Pinpoint the cell where the given text exists, returning its [x, y] midpoint coordinate. 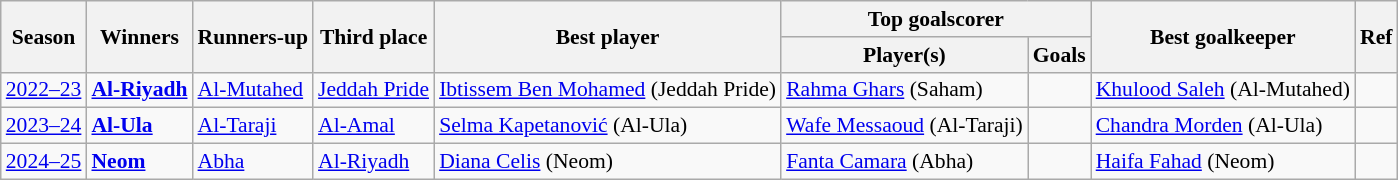
2024–25 [44, 162]
Khulood Saleh (Al-Mutahed) [1223, 90]
Season [44, 36]
Third place [374, 36]
Best player [608, 36]
Wafe Messaoud (Al-Taraji) [904, 126]
Neom [139, 162]
Selma Kapetanović (Al-Ula) [608, 126]
Runners-up [253, 36]
Rahma Ghars (Saham) [904, 90]
Best goalkeeper [1223, 36]
2023–24 [44, 126]
Diana Celis (Neom) [608, 162]
Goals [1060, 55]
Al-Taraji [253, 126]
Winners [139, 36]
Chandra Morden (Al-Ula) [1223, 126]
2022–23 [44, 90]
Jeddah Pride [374, 90]
Al-Ula [139, 126]
Al-Mutahed [253, 90]
Ibtissem Ben Mohamed (Jeddah Pride) [608, 90]
Fanta Camara (Abha) [904, 162]
Ref [1376, 36]
Haifa Fahad (Neom) [1223, 162]
Abha [253, 162]
Player(s) [904, 55]
Al-Amal [374, 126]
Top goalscorer [936, 19]
